Locate the cell with the specified text and output its (X, Y) center coordinate. 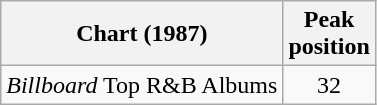
32 (329, 85)
Chart (1987) (142, 34)
Billboard Top R&B Albums (142, 85)
Peakposition (329, 34)
